Output the (x, y) coordinate of the center of the cell containing the given text.  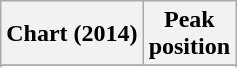
Chart (2014) (72, 34)
Peakposition (189, 34)
